Capture the cell that displays the provided text and extract its (X, Y) central coordinate. 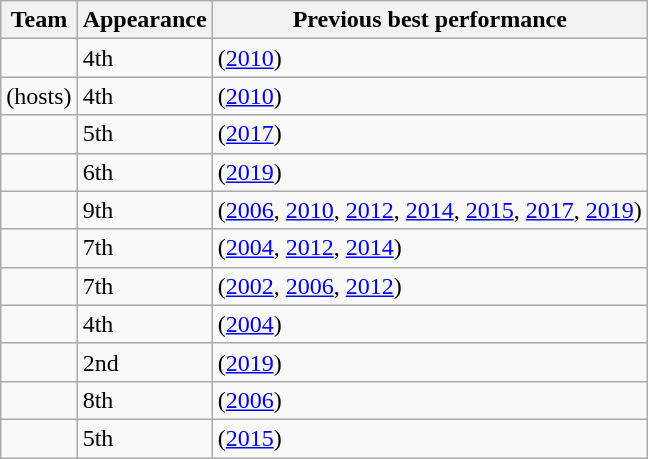
Team (39, 20)
(2015) (430, 438)
6th (144, 172)
(2017) (430, 134)
9th (144, 210)
(2004) (430, 324)
2nd (144, 362)
Previous best performance (430, 20)
(2006) (430, 400)
(2004, 2012, 2014) (430, 248)
(2006, 2010, 2012, 2014, 2015, 2017, 2019) (430, 210)
(2002, 2006, 2012) (430, 286)
8th (144, 400)
(hosts) (39, 96)
Appearance (144, 20)
